Determine the [x, y] coordinate at the center of the cell enclosing the given text.  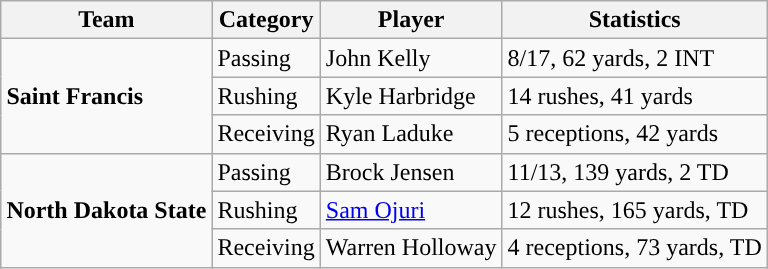
North Dakota State [106, 210]
Ryan Laduke [411, 134]
Sam Ojuri [411, 210]
Saint Francis [106, 96]
John Kelly [411, 58]
Statistics [634, 20]
14 rushes, 41 yards [634, 96]
11/13, 139 yards, 2 TD [634, 172]
4 receptions, 73 yards, TD [634, 248]
Brock Jensen [411, 172]
Category [266, 20]
Kyle Harbridge [411, 96]
Player [411, 20]
12 rushes, 165 yards, TD [634, 210]
8/17, 62 yards, 2 INT [634, 58]
Team [106, 20]
5 receptions, 42 yards [634, 134]
Warren Holloway [411, 248]
